Detect which cell encompasses the target text, then output its [x, y] center coordinate. 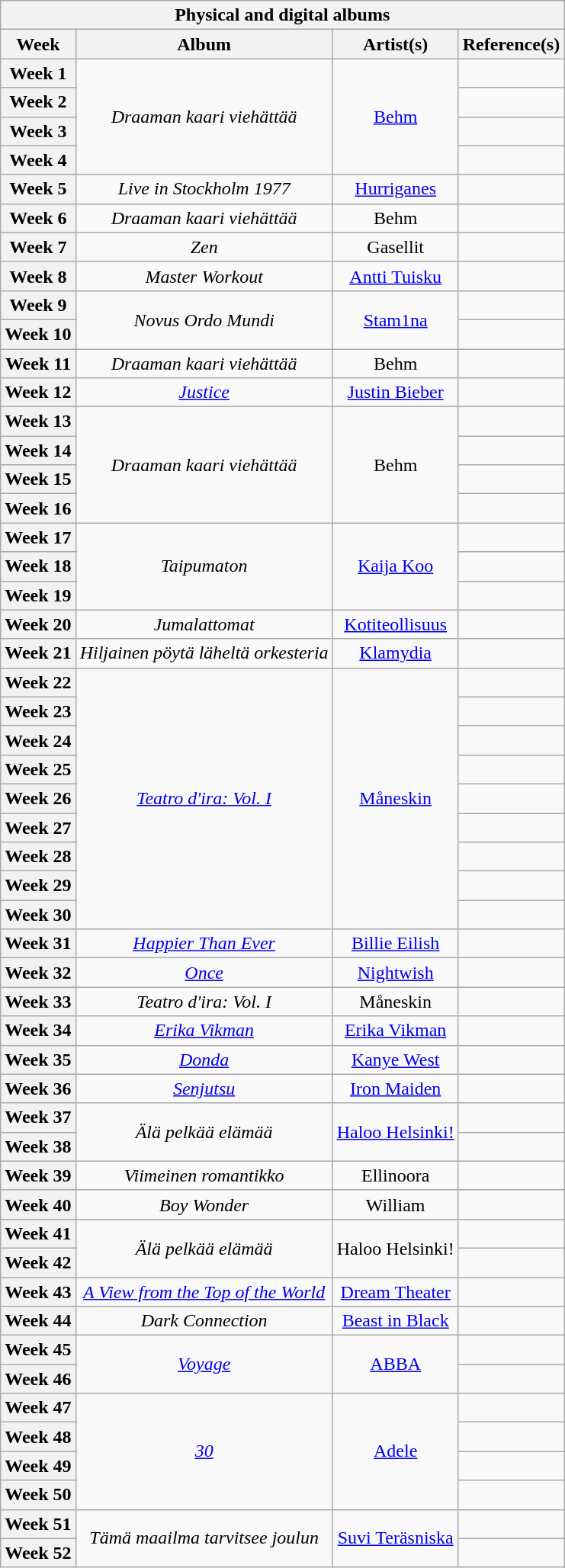
Master Workout [204, 276]
Week 9 [38, 305]
Week 24 [38, 740]
Billie Eilish [395, 944]
Reference(s) [511, 44]
Antti Tuisku [395, 276]
Week 30 [38, 915]
Week 39 [38, 1175]
Week 51 [38, 1524]
Week 50 [38, 1495]
Justice [204, 393]
Week 23 [38, 711]
Zen [204, 247]
Week 26 [38, 798]
Week 48 [38, 1437]
Week 28 [38, 857]
Hiljainen pöytä läheltä orkesteria [204, 653]
Happier Than Ever [204, 944]
Artist(s) [395, 44]
Dark Connection [204, 1321]
Week 34 [38, 1031]
Beast in Black [395, 1321]
30 [204, 1451]
Physical and digital albums [282, 15]
Week 17 [38, 537]
Week 8 [38, 276]
Week 12 [38, 393]
Kaija Koo [395, 566]
Suvi Teräsniska [395, 1538]
Week 36 [38, 1089]
Boy Wonder [204, 1204]
Week 3 [38, 131]
Week [38, 44]
Once [204, 973]
Week 6 [38, 218]
Kanye West [395, 1060]
Dream Theater [395, 1292]
Week 27 [38, 827]
Week 29 [38, 886]
Week 10 [38, 334]
Week 2 [38, 102]
Week 40 [38, 1204]
Week 37 [38, 1117]
Week 31 [38, 944]
Week 25 [38, 769]
Week 21 [38, 653]
Live in Stockholm 1977 [204, 189]
Week 52 [38, 1553]
Week 4 [38, 160]
Week 35 [38, 1060]
Week 49 [38, 1466]
Album [204, 44]
Week 16 [38, 508]
Week 13 [38, 422]
Week 5 [38, 189]
Week 32 [38, 973]
Nightwish [395, 973]
Week 45 [38, 1350]
Week 38 [38, 1146]
Taipumaton [204, 566]
Tämä maailma tarvitsee joulun [204, 1538]
Hurriganes [395, 189]
Gasellit [395, 247]
ABBA [395, 1364]
Week 7 [38, 247]
Ellinoora [395, 1175]
Senjutsu [204, 1089]
Donda [204, 1060]
Viimeinen romantikko [204, 1175]
Kotiteollisuus [395, 624]
Novus Ordo Mundi [204, 319]
Stam1na [395, 319]
Week 43 [38, 1292]
Week 33 [38, 1002]
Week 42 [38, 1262]
Week 1 [38, 73]
Justin Bieber [395, 393]
Week 41 [38, 1233]
Week 20 [38, 624]
Week 11 [38, 364]
Jumalattomat [204, 624]
Adele [395, 1451]
A View from the Top of the World [204, 1292]
William [395, 1204]
Klamydia [395, 653]
Week 19 [38, 595]
Week 22 [38, 682]
Week 47 [38, 1408]
Week 44 [38, 1321]
Week 46 [38, 1379]
Week 18 [38, 566]
Week 14 [38, 451]
Iron Maiden [395, 1089]
Week 15 [38, 479]
Voyage [204, 1364]
